Return [x, y] of the center of cell containing provided text 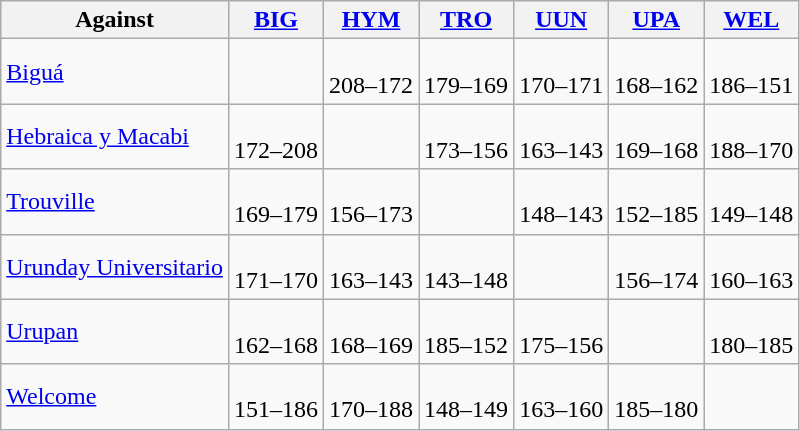
BIG [276, 20]
148–149 [466, 396]
169–179 [276, 202]
UUN [562, 20]
Biguá [115, 72]
162–168 [276, 332]
Welcome [115, 396]
TRO [466, 20]
Trouville [115, 202]
156–173 [370, 202]
186–151 [752, 72]
169–168 [656, 136]
179–169 [466, 72]
175–156 [562, 332]
185–180 [656, 396]
208–172 [370, 72]
143–148 [466, 266]
Hebraica y Macabi [115, 136]
180–185 [752, 332]
168–162 [656, 72]
UPA [656, 20]
170–171 [562, 72]
HYM [370, 20]
163–160 [562, 396]
WEL [752, 20]
171–170 [276, 266]
156–174 [656, 266]
151–186 [276, 396]
152–185 [656, 202]
188–170 [752, 136]
173–156 [466, 136]
172–208 [276, 136]
148–143 [562, 202]
170–188 [370, 396]
149–148 [752, 202]
160–163 [752, 266]
Urupan [115, 332]
Against [115, 20]
Urunday Universitario [115, 266]
185–152 [466, 332]
168–169 [370, 332]
